From the cell containing the given text, extract its center point as (X, Y) coordinate. 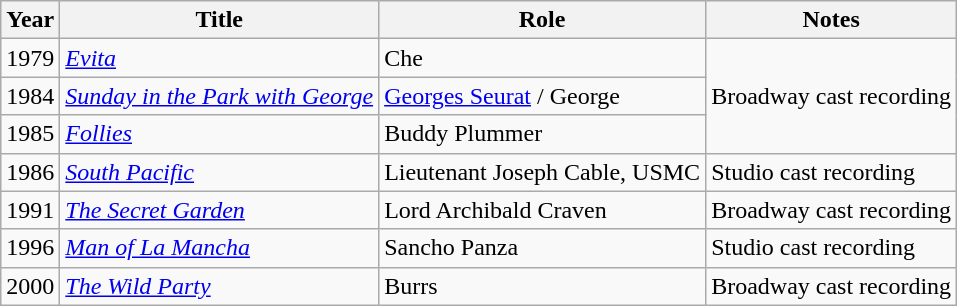
Lord Archibald Craven (542, 210)
Burrs (542, 286)
1986 (30, 172)
Evita (220, 58)
Title (220, 20)
Follies (220, 134)
1985 (30, 134)
South Pacific (220, 172)
1979 (30, 58)
Sunday in the Park with George (220, 96)
Lieutenant Joseph Cable, USMC (542, 172)
Sancho Panza (542, 248)
The Secret Garden (220, 210)
1991 (30, 210)
2000 (30, 286)
Year (30, 20)
Che (542, 58)
Georges Seurat / George (542, 96)
Notes (832, 20)
The Wild Party (220, 286)
1996 (30, 248)
1984 (30, 96)
Buddy Plummer (542, 134)
Man of La Mancha (220, 248)
Role (542, 20)
